Capture the cell that displays the provided text and extract its (x, y) central coordinate. 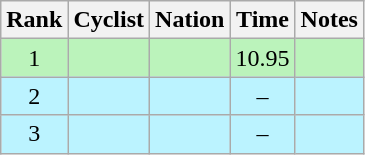
Time (262, 20)
10.95 (262, 58)
1 (34, 58)
Rank (34, 20)
3 (34, 134)
Cyclist (109, 20)
Notes (329, 20)
2 (34, 96)
Nation (190, 20)
